Output the [x, y] coordinate of the center of the cell containing the given text.  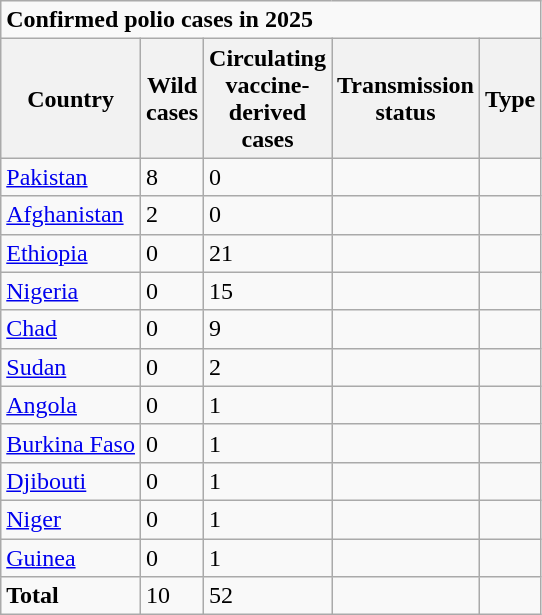
Pakistan [71, 177]
Nigeria [71, 291]
Transmissionstatus [406, 98]
Sudan [71, 367]
Afghanistan [71, 215]
Confirmed polio cases in 2025 [271, 20]
Chad [71, 329]
Type [510, 98]
15 [268, 291]
Total [71, 596]
Djibouti [71, 481]
10 [172, 596]
Wildcases [172, 98]
8 [172, 177]
Country [71, 98]
52 [268, 596]
Angola [71, 405]
Circulatingvaccine-derivedcases [268, 98]
Niger [71, 519]
Burkina Faso [71, 443]
Guinea [71, 557]
9 [268, 329]
21 [268, 253]
Ethiopia [71, 253]
